Return (x, y) of the center of cell containing provided text 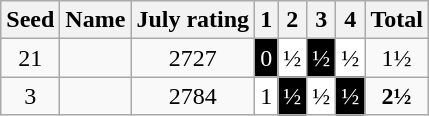
2784 (193, 96)
Total (397, 20)
2½ (397, 96)
2727 (193, 58)
1½ (397, 58)
0 (266, 58)
Seed (30, 20)
Name (96, 20)
2 (292, 20)
21 (30, 58)
July rating (193, 20)
4 (350, 20)
